Detect which cell encompasses the target text, then output its [x, y] center coordinate. 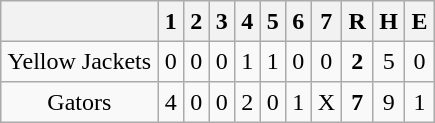
Gators [80, 102]
E [420, 21]
X [326, 102]
6 [298, 21]
H [389, 21]
3 [222, 21]
Yellow Jackets [80, 61]
R [358, 21]
9 [389, 102]
